Pinpoint the cell where the given text exists, returning its (X, Y) midpoint coordinate. 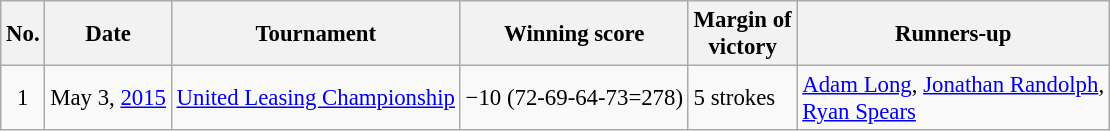
United Leasing Championship (316, 98)
No. (23, 34)
Runners-up (953, 34)
5 strokes (742, 98)
Date (108, 34)
May 3, 2015 (108, 98)
1 (23, 98)
Margin ofvictory (742, 34)
Winning score (574, 34)
Tournament (316, 34)
Adam Long, Jonathan Randolph, Ryan Spears (953, 98)
−10 (72-69-64-73=278) (574, 98)
